Search for the cell housing the specified text and yield its [x, y] center coordinate. 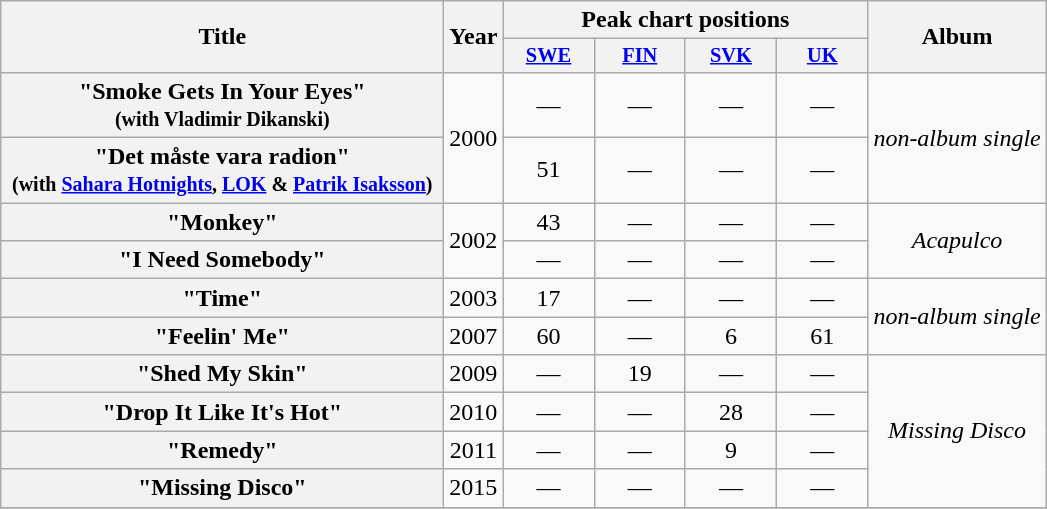
2011 [474, 450]
2010 [474, 412]
51 [548, 170]
Peak chart positions [686, 20]
Missing Disco [957, 431]
17 [548, 298]
2015 [474, 488]
2002 [474, 241]
FIN [640, 56]
"Missing Disco" [222, 488]
"Det måste vara radion" (with Sahara Hotnights, LOK & Patrik Isaksson) [222, 170]
43 [548, 222]
"Monkey" [222, 222]
SVK [730, 56]
Title [222, 37]
9 [730, 450]
Acapulco [957, 241]
60 [548, 336]
"Feelin' Me" [222, 336]
Album [957, 37]
Year [474, 37]
"Smoke Gets In Your Eyes" (with Vladimir Dikanski) [222, 104]
2003 [474, 298]
6 [730, 336]
"Remedy" [222, 450]
"I Need Somebody" [222, 260]
2009 [474, 374]
"Shed My Skin" [222, 374]
61 [822, 336]
UK [822, 56]
2000 [474, 137]
"Time" [222, 298]
28 [730, 412]
"Drop It Like It's Hot" [222, 412]
2007 [474, 336]
SWE [548, 56]
19 [640, 374]
